Provide the (x, y) coordinate of the cell's center where the given text is located.  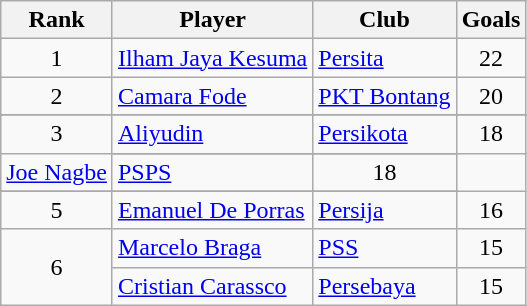
PKT Bontang (384, 96)
1 (57, 58)
Player (212, 20)
Joe Nagbe (57, 172)
Ilham Jaya Kesuma (212, 58)
Rank (57, 20)
16 (491, 210)
20 (491, 96)
Club (384, 20)
2 (57, 96)
Persita (384, 58)
PSPS (212, 172)
Camara Fode (212, 96)
PSS (384, 248)
22 (491, 58)
Aliyudin (212, 134)
Emanuel De Porras (212, 210)
Persebaya (384, 286)
Persija (384, 210)
Persikota (384, 134)
6 (57, 267)
Cristian Carassco (212, 286)
3 (57, 134)
Marcelo Braga (212, 248)
Goals (491, 20)
5 (57, 210)
